Capture the cell that displays the provided text and extract its (X, Y) central coordinate. 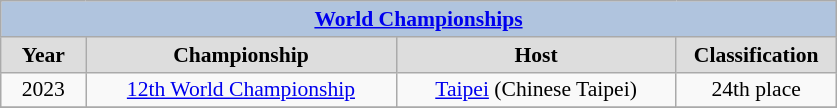
World Championships (419, 19)
Taipei (Chinese Taipei) (536, 90)
12th World Championship (241, 90)
Classification (756, 55)
Host (536, 55)
2023 (44, 90)
Championship (241, 55)
24th place (756, 90)
Year (44, 55)
